For the text-containing cell, return its midpoint in [X, Y] coordinate format. 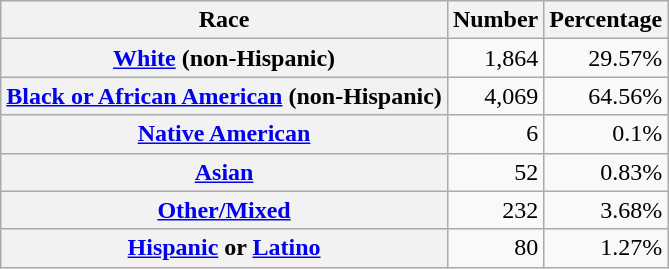
80 [495, 248]
3.68% [606, 210]
52 [495, 172]
Percentage [606, 20]
1,864 [495, 58]
29.57% [606, 58]
Other/Mixed [224, 210]
232 [495, 210]
4,069 [495, 96]
64.56% [606, 96]
Number [495, 20]
0.1% [606, 134]
Hispanic or Latino [224, 248]
0.83% [606, 172]
Native American [224, 134]
Race [224, 20]
White (non-Hispanic) [224, 58]
Black or African American (non-Hispanic) [224, 96]
6 [495, 134]
1.27% [606, 248]
Asian [224, 172]
